Detect which cell encompasses the target text, then output its [x, y] center coordinate. 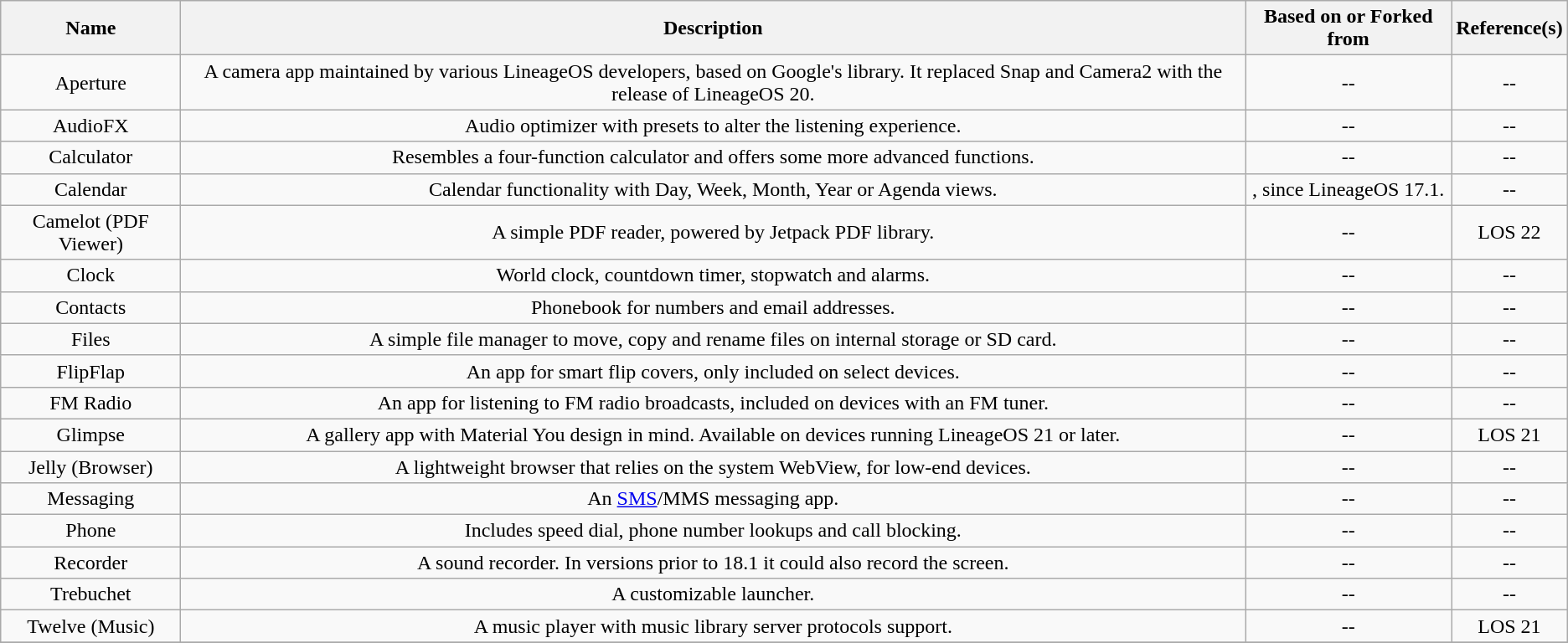
Calendar [90, 189]
Audio optimizer with presets to alter the listening experience. [714, 126]
FM Radio [90, 403]
A music player with music library server protocols support. [714, 626]
Jelly (Browser) [90, 466]
An SMS/MMS messaging app. [714, 499]
LOS 22 [1509, 233]
Includes speed dial, phone number lookups and call blocking. [714, 531]
An app for smart flip covers, only included on select devices. [714, 371]
Twelve (Music) [90, 626]
FlipFlap [90, 371]
Phone [90, 531]
Phonebook for numbers and email addresses. [714, 307]
A gallery app with Material You design in mind. Available on devices running LineageOS 21 or later. [714, 435]
A customizable launcher. [714, 594]
Resembles a four-function calculator and offers some more advanced functions. [714, 157]
Camelot (PDF Viewer) [90, 233]
Name [90, 28]
Based on or Forked from [1349, 28]
Glimpse [90, 435]
Reference(s) [1509, 28]
Messaging [90, 499]
Calendar functionality with Day, Week, Month, Year or Agenda views. [714, 189]
A simple file manager to move, copy and rename files on internal storage or SD card. [714, 339]
A lightweight browser that relies on the system WebView, for low-end devices. [714, 466]
An app for listening to FM radio broadcasts, included on devices with an FM tuner. [714, 403]
World clock, countdown timer, stopwatch and alarms. [714, 275]
Clock [90, 275]
Recorder [90, 563]
Files [90, 339]
Trebuchet [90, 594]
Contacts [90, 307]
Description [714, 28]
AudioFX [90, 126]
Aperture [90, 82]
Calculator [90, 157]
A camera app maintained by various LineageOS developers, based on Google's library. It replaced Snap and Camera2 with the release of LineageOS 20. [714, 82]
, since LineageOS 17.1. [1349, 189]
A sound recorder. In versions prior to 18.1 it could also record the screen. [714, 563]
A simple PDF reader, powered by Jetpack PDF library. [714, 233]
